Extract the (X, Y) coordinate from the center of the cell holding the provided text.  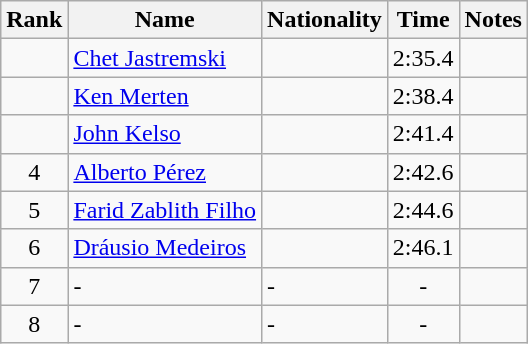
Dráusio Medeiros (165, 248)
Farid Zablith Filho (165, 210)
Notes (493, 20)
Time (423, 20)
Alberto Pérez (165, 172)
4 (34, 172)
Name (165, 20)
7 (34, 286)
2:35.4 (423, 58)
Nationality (325, 20)
6 (34, 248)
5 (34, 210)
Chet Jastremski (165, 58)
2:41.4 (423, 134)
2:46.1 (423, 248)
2:38.4 (423, 96)
Rank (34, 20)
Ken Merten (165, 96)
8 (34, 324)
2:44.6 (423, 210)
John Kelso (165, 134)
2:42.6 (423, 172)
